Capture the cell that displays the provided text and extract its (x, y) central coordinate. 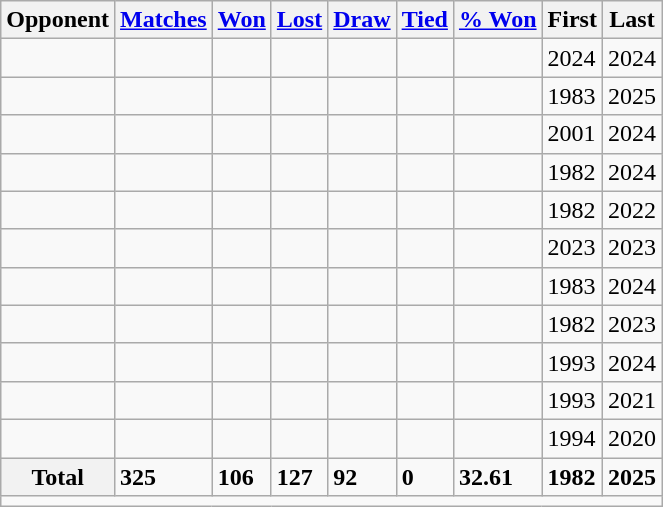
32.61 (498, 477)
Matches (164, 20)
% Won (498, 20)
2022 (632, 210)
Draw (362, 20)
1994 (572, 438)
Tied (424, 20)
Last (632, 20)
Opponent (58, 20)
First (572, 20)
Lost (299, 20)
Won (242, 20)
Total (58, 477)
92 (362, 477)
325 (164, 477)
2001 (572, 134)
2021 (632, 400)
0 (424, 477)
2020 (632, 438)
106 (242, 477)
127 (299, 477)
